Capture the cell that displays the provided text and extract its [X, Y] central coordinate. 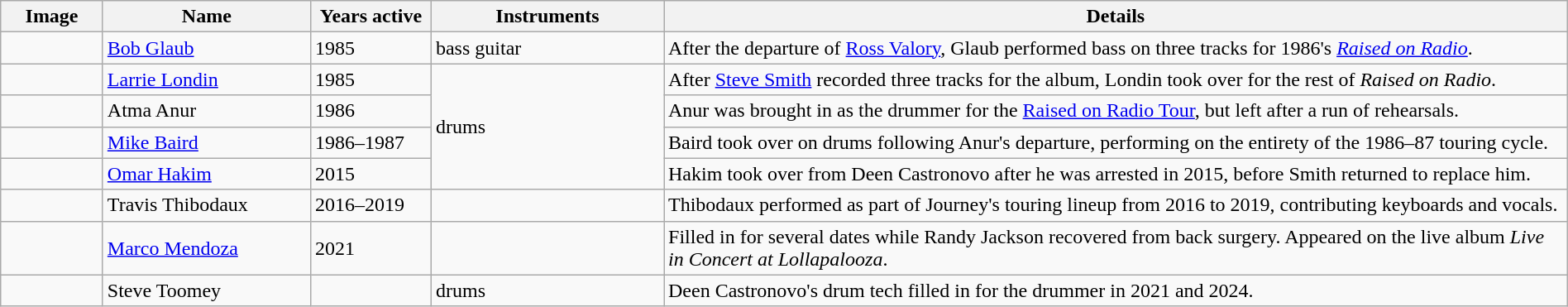
Deen Castronovo's drum tech filled in for the drummer in 2021 and 2024. [1115, 290]
bass guitar [547, 48]
Details [1115, 17]
Thibodaux performed as part of Journey's touring lineup from 2016 to 2019, contributing keyboards and vocals. [1115, 205]
2016–2019 [370, 205]
Baird took over on drums following Anur's departure, performing on the entirety of the 1986–87 touring cycle. [1115, 142]
Anur was brought in as the drummer for the Raised on Radio Tour, but left after a run of rehearsals. [1115, 111]
Larrie Londin [207, 79]
Omar Hakim [207, 174]
Travis Thibodaux [207, 205]
Hakim took over from Deen Castronovo after he was arrested in 2015, before Smith returned to replace him. [1115, 174]
1986 [370, 111]
Bob Glaub [207, 48]
2021 [370, 248]
Steve Toomey [207, 290]
2015 [370, 174]
After Steve Smith recorded three tracks for the album, Londin took over for the rest of Raised on Radio. [1115, 79]
Mike Baird [207, 142]
Years active [370, 17]
Marco Mendoza [207, 248]
Instruments [547, 17]
Image [52, 17]
1986–1987 [370, 142]
After the departure of Ross Valory, Glaub performed bass on three tracks for 1986's Raised on Radio. [1115, 48]
Filled in for several dates while Randy Jackson recovered from back surgery. Appeared on the live album Live in Concert at Lollapalooza. [1115, 248]
Atma Anur [207, 111]
Name [207, 17]
